Determine the [X, Y] coordinate at the center of the cell enclosing the given text.  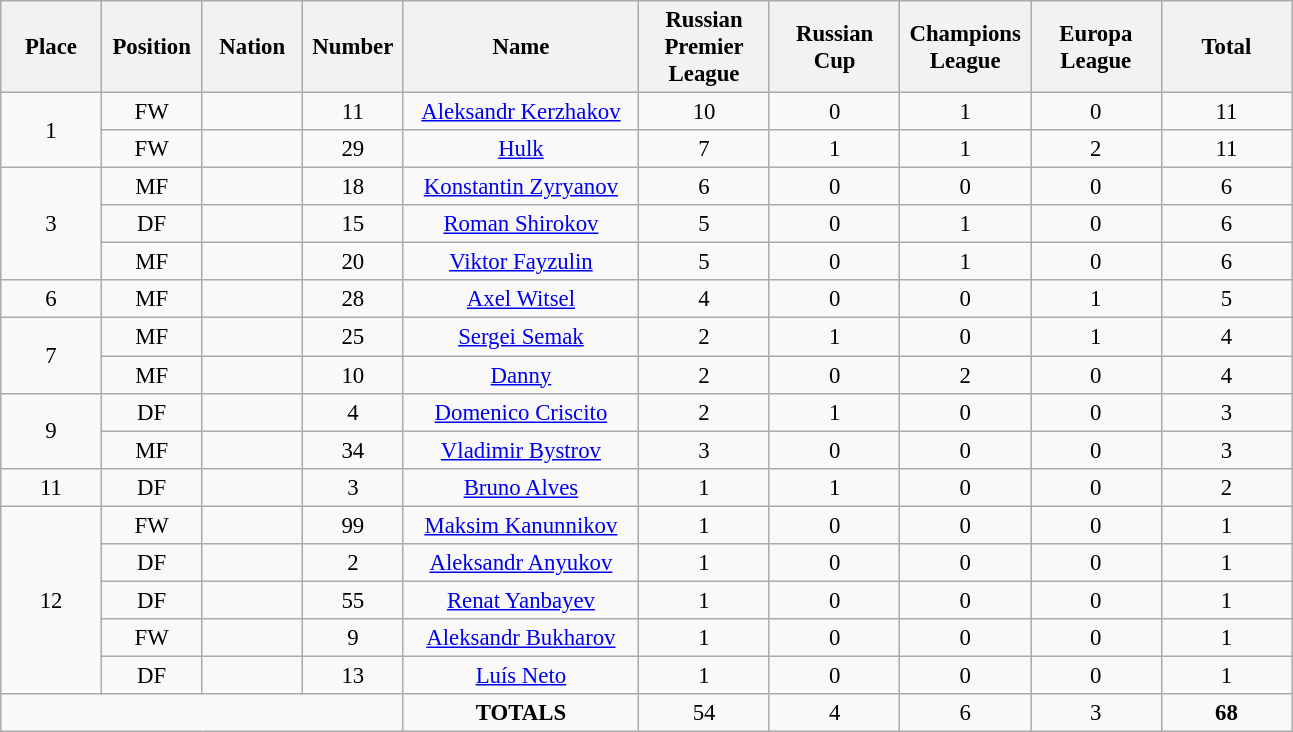
Domenico Criscito [521, 412]
18 [354, 187]
Number [354, 47]
Total [1226, 47]
13 [354, 675]
Sergei Semak [521, 337]
Position [152, 47]
Aleksandr Bukharov [521, 638]
TOTALS [521, 713]
Konstantin Zyryanov [521, 187]
68 [1226, 713]
Roman Shirokov [521, 224]
12 [52, 600]
Bruno Alves [521, 487]
Hulk [521, 149]
Nation [252, 47]
Viktor Fayzulin [521, 262]
54 [704, 713]
Europa League [1096, 47]
99 [354, 525]
Renat Yanbayev [521, 600]
Aleksandr Kerzhakov [521, 112]
20 [354, 262]
15 [354, 224]
Place [52, 47]
Danny [521, 375]
Vladimir Bystrov [521, 450]
Russian Cup [834, 47]
Axel Witsel [521, 299]
Russian Premier League [704, 47]
Luís Neto [521, 675]
Name [521, 47]
25 [354, 337]
Maksim Kanunnikov [521, 525]
Champions League [966, 47]
28 [354, 299]
34 [354, 450]
29 [354, 149]
Aleksandr Anyukov [521, 563]
55 [354, 600]
